From the cell containing the given text, extract its center point as (X, Y) coordinate. 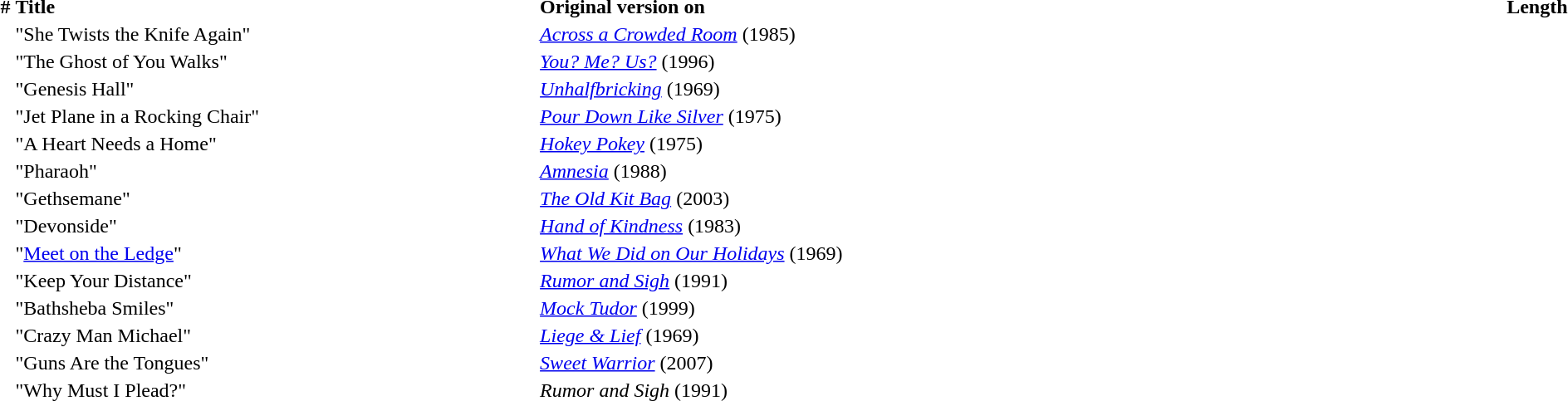
Hokey Pokey (1975) (1022, 144)
You? Me? Us? (1996) (1022, 61)
"She Twists the Knife Again" (276, 34)
"Pharaoh" (276, 171)
"Keep Your Distance" (276, 281)
"Devonside" (276, 226)
"Guns Are the Tongues" (276, 363)
The Old Kit Bag (2003) (1022, 198)
"Crazy Man Michael" (276, 335)
"Gethsemane" (276, 198)
Rumor and Sigh (1991) (1022, 281)
"The Ghost of You Walks" (276, 61)
Hand of Kindness (1983) (1022, 226)
"A Heart Needs a Home" (276, 144)
Across a Crowded Room (1985) (1022, 34)
Amnesia (1988) (1022, 171)
"Meet on the Ledge" (276, 253)
"Genesis Hall" (276, 89)
Unhalfbricking (1969) (1022, 89)
Sweet Warrior (2007) (1022, 363)
Mock Tudor (1999) (1022, 308)
"Jet Plane in a Rocking Chair" (276, 116)
"Bathsheba Smiles" (276, 308)
Liege & Lief (1969) (1022, 335)
Pour Down Like Silver (1975) (1022, 116)
What We Did on Our Holidays (1969) (1022, 253)
